Output the (x, y) coordinate of the center of the cell containing the given text.  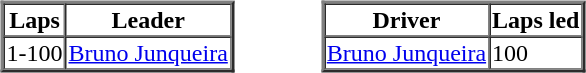
1-100 (35, 52)
Driver (406, 20)
100 (536, 52)
Leader (148, 20)
Laps led (536, 20)
Laps (35, 20)
